From the cell containing the given text, extract its center point as (X, Y) coordinate. 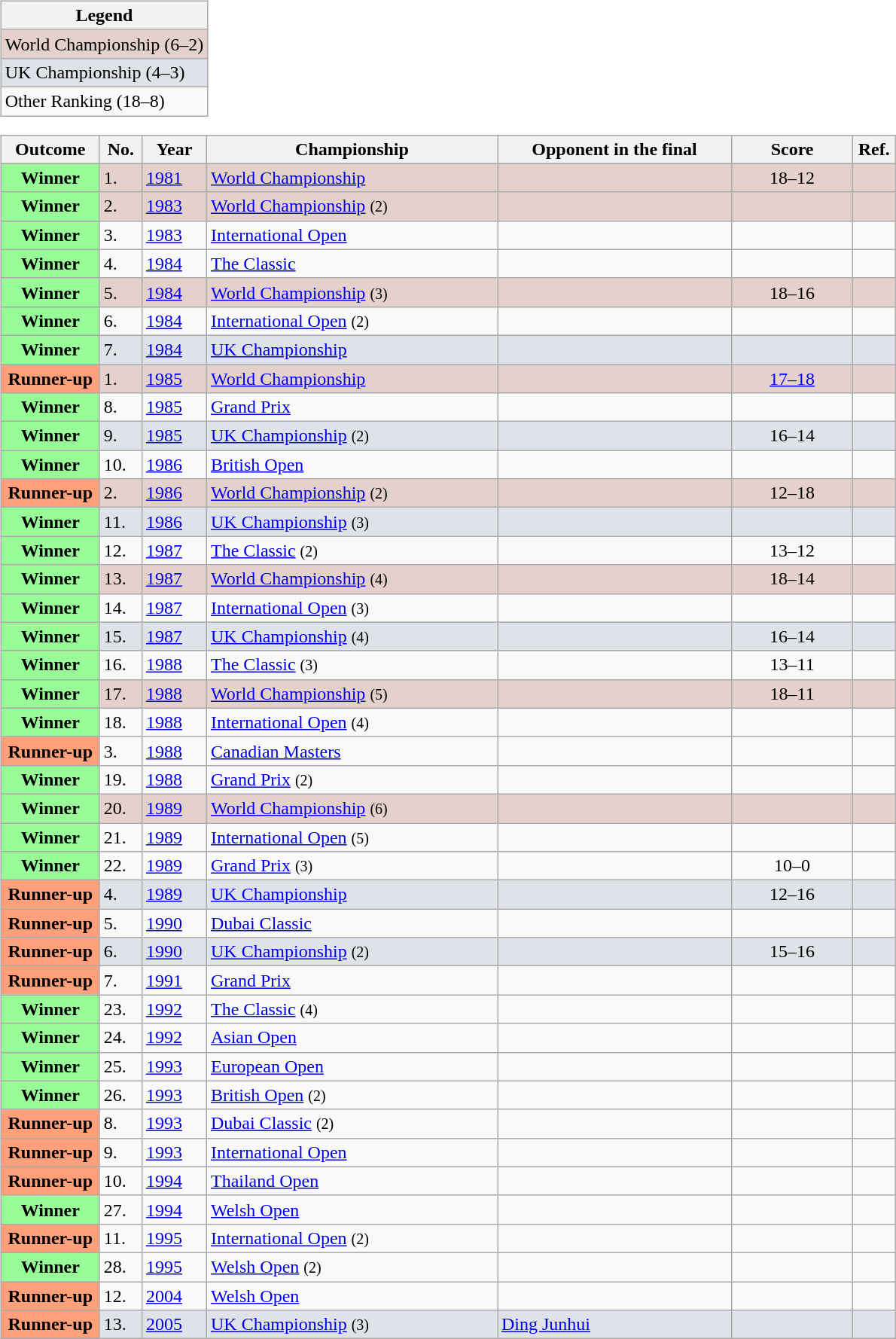
Canadian Masters (352, 751)
1981 (174, 178)
Ref. (874, 149)
World Championship (4) (352, 579)
10–0 (792, 866)
2005 (174, 1325)
Dubai Classic (352, 923)
Score (792, 149)
Year (174, 149)
23. (120, 1009)
Opponent in the final (614, 149)
13–12 (792, 551)
18–14 (792, 579)
UK Championship (4–3) (104, 72)
28. (120, 1267)
British Open (2) (352, 1095)
Grand Prix (2) (352, 779)
2004 (174, 1296)
18–11 (792, 694)
24. (120, 1038)
British Open (352, 465)
14. (120, 608)
21. (120, 837)
13–11 (792, 665)
No. (120, 149)
Asian Open (352, 1038)
Dubai Classic (2) (352, 1124)
17. (120, 694)
World Championship (5) (352, 694)
26. (120, 1095)
UK Championship (4) (352, 636)
European Open (352, 1066)
International Open (3) (352, 608)
18–16 (792, 292)
Outcome (50, 149)
16. (120, 665)
The Classic (352, 264)
1991 (174, 981)
20. (120, 808)
World Championship (3) (352, 292)
27. (120, 1209)
18. (120, 722)
Welsh Open (2) (352, 1267)
17–18 (792, 379)
Thailand Open (352, 1181)
Ding Junhui (614, 1325)
15. (120, 636)
International Open (4) (352, 722)
World Championship (6–2) (104, 44)
The Classic (2) (352, 551)
12–16 (792, 895)
12–18 (792, 493)
The Classic (3) (352, 665)
Other Ranking (18–8) (104, 101)
18–12 (792, 178)
19. (120, 779)
15–16 (792, 952)
International Open (5) (352, 837)
Grand Prix (3) (352, 866)
World Championship (6) (352, 808)
25. (120, 1066)
Championship (352, 149)
The Classic (4) (352, 1009)
Legend (104, 15)
22. (120, 866)
